From the cell containing the given text, extract its center point as [x, y] coordinate. 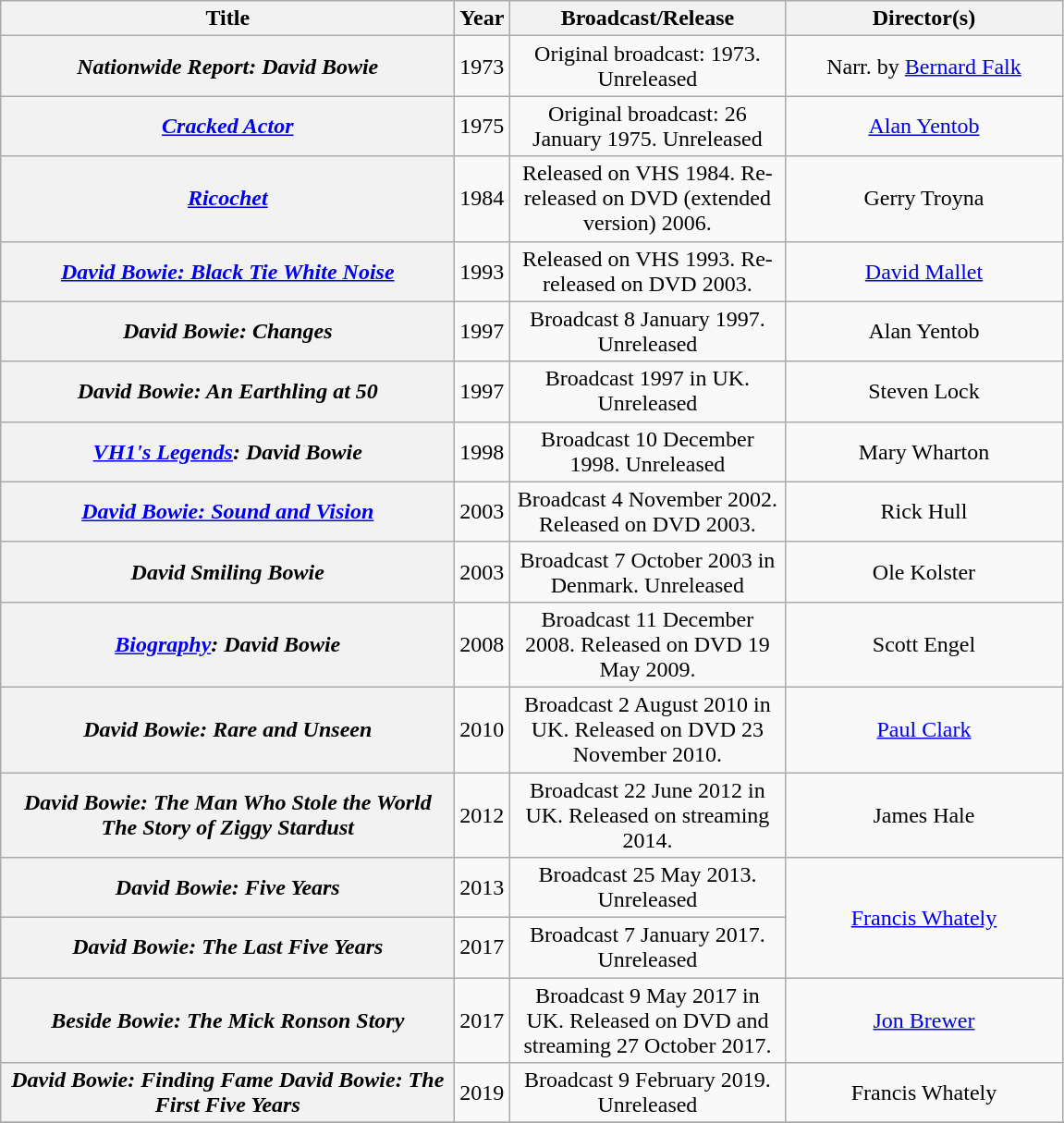
David Bowie: Sound and Vision [227, 512]
2010 [483, 729]
1998 [483, 451]
Broadcast 8 January 1997. Unreleased [647, 331]
David Bowie: The Man Who Stole the World The Story of Ziggy Stardust [227, 815]
Paul Clark [924, 729]
David Bowie: Finding Fame David Bowie: The First Five Years [227, 1092]
Mary Wharton [924, 451]
1975 [483, 126]
Broadcast 1997 in UK. Unreleased [647, 392]
David Mallet [924, 272]
David Bowie: Changes [227, 331]
Beside Bowie: The Mick Ronson Story [227, 1020]
Broadcast 11 December 2008. Released on DVD 19 May 2009. [647, 644]
Released on VHS 1984. Re-released on DVD (extended version) 2006. [647, 199]
Steven Lock [924, 392]
Original broadcast: 1973. Unreleased [647, 67]
David Bowie: An Earthling at 50 [227, 392]
1984 [483, 199]
Broadcast 10 December 1998. Unreleased [647, 451]
1993 [483, 272]
James Hale [924, 815]
Broadcast 4 November 2002. Released on DVD 2003. [647, 512]
2019 [483, 1092]
Jon Brewer [924, 1020]
Broadcast 7 January 2017. Unreleased [647, 948]
Broadcast/Release [647, 18]
Broadcast 22 June 2012 in UK. Released on streaming 2014. [647, 815]
2008 [483, 644]
Ricochet [227, 199]
Broadcast 2 August 2010 in UK. Released on DVD 23 November 2010. [647, 729]
David Smiling Bowie [227, 571]
Broadcast 25 May 2013. Unreleased [647, 887]
David Bowie: Black Tie White Noise [227, 272]
Original broadcast: 26 January 1975. Unreleased [647, 126]
VH1's Legends: David Bowie [227, 451]
Broadcast 9 February 2019. Unreleased [647, 1092]
Narr. by Bernard Falk [924, 67]
Rick Hull [924, 512]
Cracked Actor [227, 126]
Ole Kolster [924, 571]
2012 [483, 815]
Title [227, 18]
Year [483, 18]
1973 [483, 67]
Broadcast 9 May 2017 in UK. Released on DVD and streaming 27 October 2017. [647, 1020]
Broadcast 7 October 2003 in Denmark. Unreleased [647, 571]
Scott Engel [924, 644]
Nationwide Report: David Bowie [227, 67]
Director(s) [924, 18]
Biography: David Bowie [227, 644]
David Bowie: Five Years [227, 887]
Released on VHS 1993. Re-released on DVD 2003. [647, 272]
2013 [483, 887]
Gerry Troyna [924, 199]
David Bowie: Rare and Unseen [227, 729]
David Bowie: The Last Five Years [227, 948]
